Extract the [x, y] coordinate from the center of the cell holding the provided text.  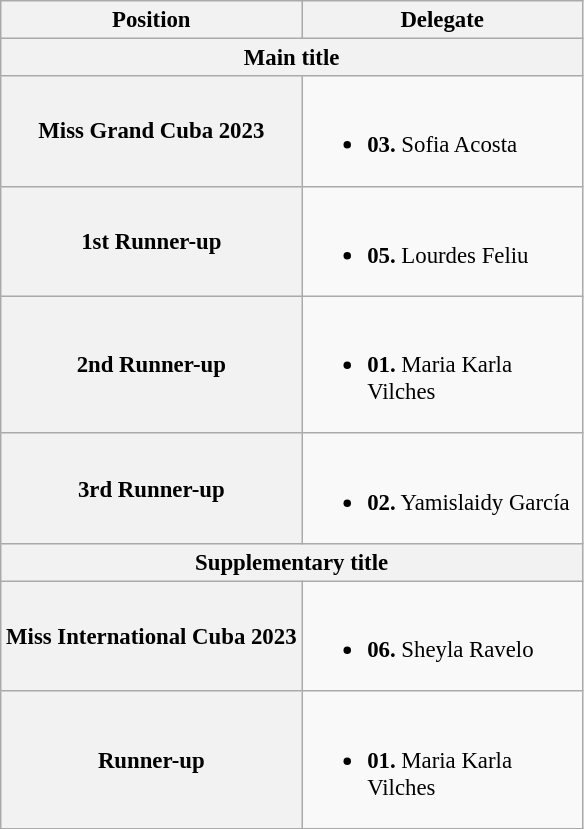
Main title [292, 58]
06. Sheyla Ravelo [442, 636]
Runner-up [152, 760]
05. Lourdes Feliu [442, 241]
03. Sofia Acosta [442, 131]
Miss International Cuba 2023 [152, 636]
02. Yamislaidy García [442, 489]
3rd Runner-up [152, 489]
Miss Grand Cuba 2023 [152, 131]
2nd Runner-up [152, 364]
Supplementary title [292, 563]
1st Runner-up [152, 241]
Position [152, 20]
Delegate [442, 20]
